Return the (x, y) coordinate for the center point of the cell that contains the specified text.  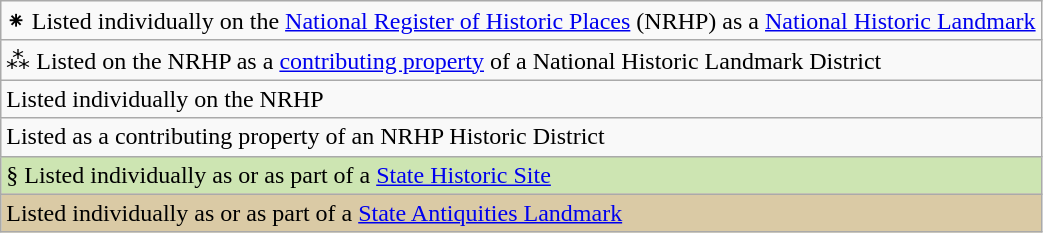
Listed individually as or as part of a State Antiquities Landmark (521, 213)
⁕ Listed individually on the National Register of Historic Places (NRHP) as a National Historic Landmark (521, 21)
⁂ Listed on the NRHP as a contributing property of a National Historic Landmark District (521, 60)
Listed individually on the NRHP (521, 99)
Listed as a contributing property of an NRHP Historic District (521, 137)
§ Listed individually as or as part of a State Historic Site (521, 175)
